Pinpoint the cell where the given text exists, returning its (x, y) midpoint coordinate. 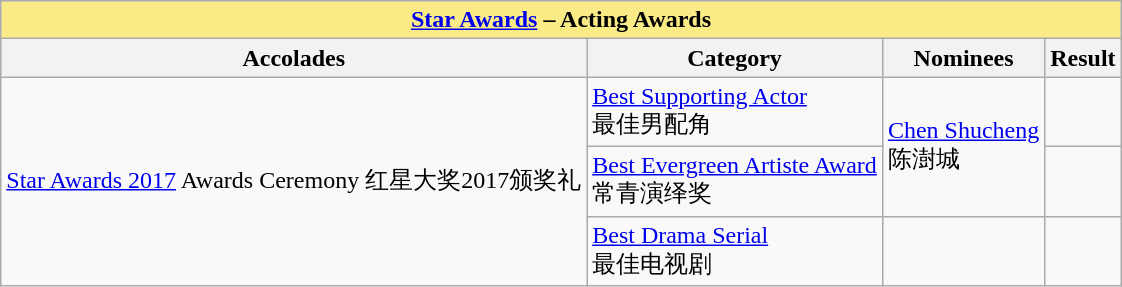
Nominees (963, 58)
Star Awards – Acting Awards (561, 20)
Result (1083, 58)
Best Supporting Actor 最佳男配角 (735, 112)
Accolades (294, 58)
Best Evergreen Artiste Award 常青演绎奖 (735, 181)
Best Drama Serial 最佳电视剧 (735, 251)
Chen Shucheng 陈澍城 (963, 146)
Star Awards 2017 Awards Ceremony 红星大奖2017颁奖礼 (294, 182)
Category (735, 58)
